Provide the (X, Y) coordinate of the cell's center where the given text is located.  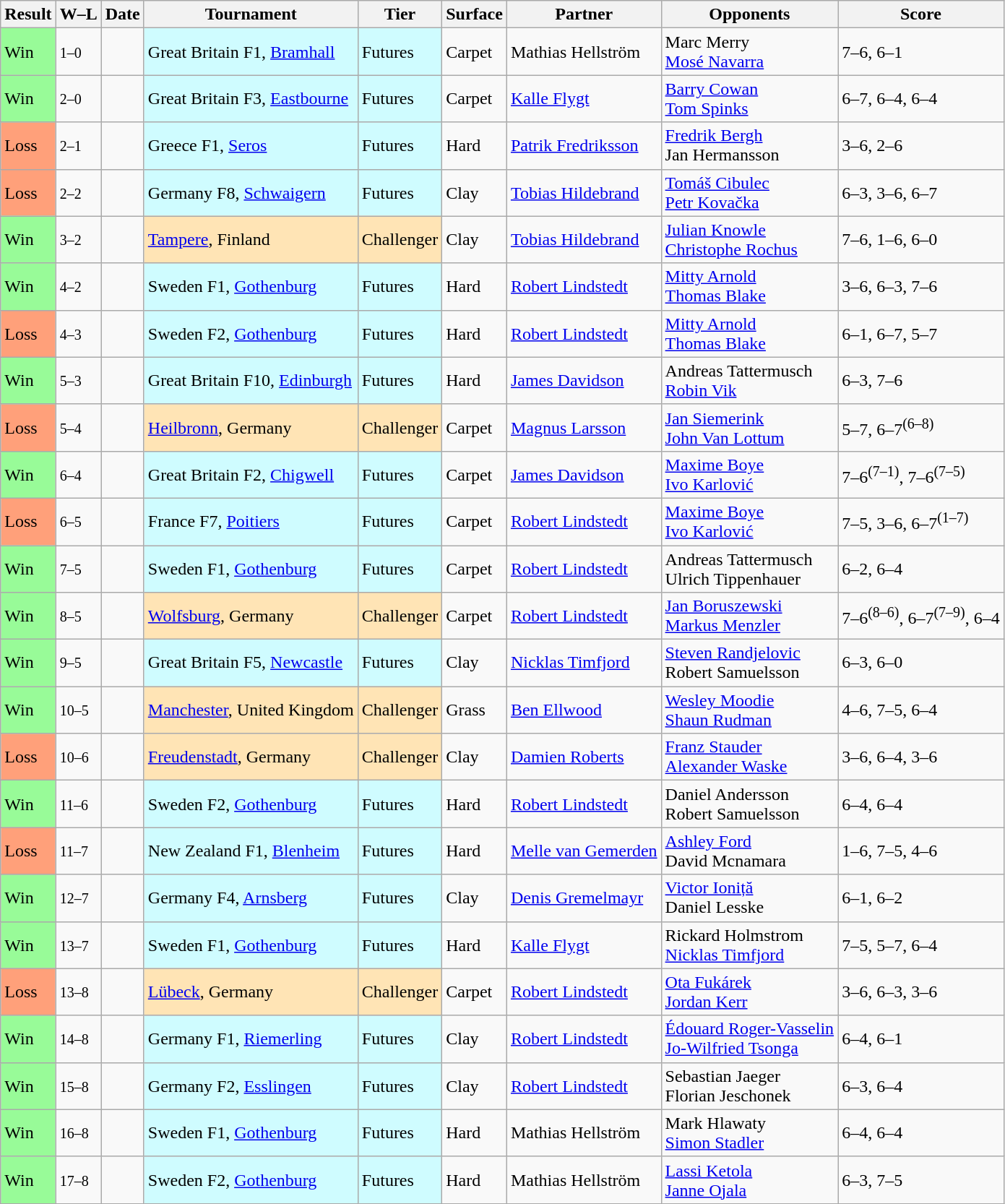
4–3 (78, 334)
Ashley Ford David Mcnamara (750, 851)
3–6, 6–4, 3–6 (921, 757)
6–1, 6–7, 5–7 (921, 334)
Great Britain F10, Edinburgh (251, 380)
Surface (475, 14)
Great Britain F2, Chigwell (251, 474)
Julian Knowle Christophe Rochus (750, 240)
Nicklas Timfjord (584, 663)
6–3, 6–0 (921, 663)
Daniel Andersson Robert Samuelsson (750, 804)
Mark Hlawaty Simon Stadler (750, 1133)
6–3, 7–5 (921, 1179)
14–8 (78, 1039)
Magnus Larsson (584, 428)
Tournament (251, 14)
Result (28, 14)
Denis Gremelmayr (584, 898)
13–7 (78, 945)
11–6 (78, 804)
7–5 (78, 568)
France F7, Poitiers (251, 522)
4–6, 7–5, 6–4 (921, 710)
Score (921, 14)
Partner (584, 14)
6–4 (78, 474)
Great Britain F3, Eastbourne (251, 98)
1–0 (78, 52)
Ben Ellwood (584, 710)
7–6(8–6), 6–7(7–9), 6–4 (921, 616)
10–6 (78, 757)
7–5, 5–7, 6–4 (921, 945)
4–2 (78, 286)
Tier (400, 14)
Manchester, United Kingdom (251, 710)
W–L (78, 14)
Jan Boruszewski Markus Menzler (750, 616)
Lübeck, Germany (251, 992)
1–6, 7–5, 4–6 (921, 851)
7–5, 3–6, 6–7(1–7) (921, 522)
7–6, 1–6, 6–0 (921, 240)
Freudenstadt, Germany (251, 757)
Andreas Tattermusch Robin Vik (750, 380)
Andreas Tattermusch Ulrich Tippenhauer (750, 568)
Melle van Gemerden (584, 851)
Grass (475, 710)
Greece F1, Seros (251, 146)
Steven Randjelovic Robert Samuelsson (750, 663)
Ota Fukárek Jordan Kerr (750, 992)
Franz Stauder Alexander Waske (750, 757)
3–6, 2–6 (921, 146)
Germany F2, Esslingen (251, 1085)
5–4 (78, 428)
9–5 (78, 663)
7–6, 6–1 (921, 52)
6–2, 6–4 (921, 568)
Patrik Fredriksson (584, 146)
2–1 (78, 146)
Tampere, Finland (251, 240)
11–7 (78, 851)
Lassi Ketola Janne Ojala (750, 1179)
6–3, 7–6 (921, 380)
Germany F1, Riemerling (251, 1039)
Germany F4, Arnsberg (251, 898)
5–3 (78, 380)
Barry Cowan Tom Spinks (750, 98)
3–2 (78, 240)
Heilbronn, Germany (251, 428)
6–4, 6–1 (921, 1039)
6–1, 6–2 (921, 898)
12–7 (78, 898)
Damien Roberts (584, 757)
Rickard Holmstrom Nicklas Timfjord (750, 945)
Tomáš Cibulec Petr Kovačka (750, 192)
2–2 (78, 192)
Fredrik Bergh Jan Hermansson (750, 146)
Germany F8, Schwaigern (251, 192)
Wolfsburg, Germany (251, 616)
7–6(7–1), 7–6(7–5) (921, 474)
Édouard Roger-Vasselin Jo-Wilfried Tsonga (750, 1039)
17–8 (78, 1179)
6–3, 3–6, 6–7 (921, 192)
Great Britain F1, Bramhall (251, 52)
15–8 (78, 1085)
5–7, 6–7(6–8) (921, 428)
Jan Siemerink John Van Lottum (750, 428)
6–5 (78, 522)
6–7, 6–4, 6–4 (921, 98)
Wesley Moodie Shaun Rudman (750, 710)
Sebastian Jaeger Florian Jeschonek (750, 1085)
16–8 (78, 1133)
6–3, 6–4 (921, 1085)
Great Britain F5, Newcastle (251, 663)
Victor Ioniță Daniel Lesske (750, 898)
3–6, 6–3, 7–6 (921, 286)
New Zealand F1, Blenheim (251, 851)
13–8 (78, 992)
Marc Merry Mosé Navarra (750, 52)
Opponents (750, 14)
2–0 (78, 98)
10–5 (78, 710)
8–5 (78, 616)
Date (123, 14)
3–6, 6–3, 3–6 (921, 992)
